Return the [X, Y] coordinate for the center point of the cell that contains the specified text.  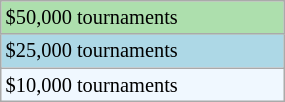
$25,000 tournaments [142, 51]
$50,000 tournaments [142, 17]
$10,000 tournaments [142, 85]
